Provide the [X, Y] coordinate of the cell's center where the given text is located.  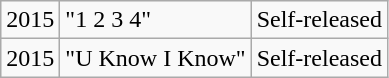
"U Know I Know" [156, 58]
"1 2 3 4" [156, 20]
